Capture the cell that displays the provided text and extract its [x, y] central coordinate. 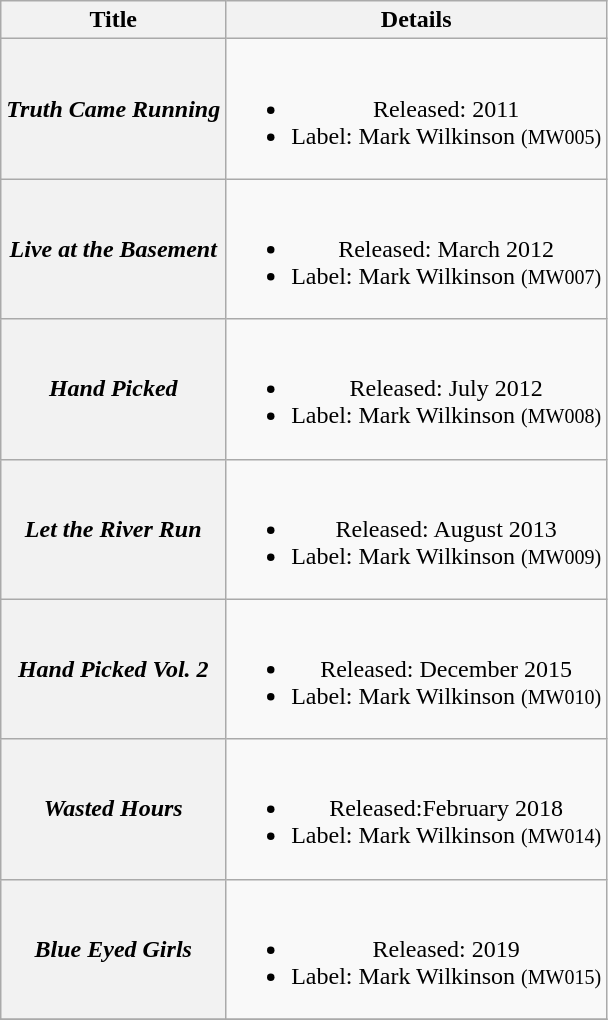
Blue Eyed Girls [114, 949]
Hand Picked Vol. 2 [114, 669]
Hand Picked [114, 389]
Wasted Hours [114, 809]
Released: August 2013Label: Mark Wilkinson (MW009) [416, 529]
Released: 2019Label: Mark Wilkinson (MW015) [416, 949]
Released: July 2012Label: Mark Wilkinson (MW008) [416, 389]
Released:February 2018Label: Mark Wilkinson (MW014) [416, 809]
Title [114, 20]
Live at the Basement [114, 249]
Let the River Run [114, 529]
Released: December 2015Label: Mark Wilkinson (MW010) [416, 669]
Released: March 2012Label: Mark Wilkinson (MW007) [416, 249]
Released: 2011Label: Mark Wilkinson (MW005) [416, 109]
Truth Came Running [114, 109]
Details [416, 20]
